Return (X, Y) of the center of cell containing provided text 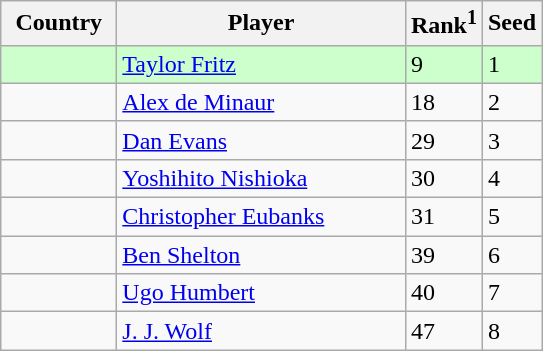
Christopher Eubanks (262, 217)
29 (444, 140)
1 (512, 64)
7 (512, 293)
3 (512, 140)
Country (59, 24)
39 (444, 255)
Seed (512, 24)
Dan Evans (262, 140)
9 (444, 64)
Rank1 (444, 24)
4 (512, 178)
47 (444, 331)
Ugo Humbert (262, 293)
2 (512, 102)
5 (512, 217)
31 (444, 217)
18 (444, 102)
Player (262, 24)
Alex de Minaur (262, 102)
J. J. Wolf (262, 331)
8 (512, 331)
6 (512, 255)
Ben Shelton (262, 255)
40 (444, 293)
Yoshihito Nishioka (262, 178)
30 (444, 178)
Taylor Fritz (262, 64)
